Scan for the cell matching the given text and deliver its [x, y] coordinate at center. 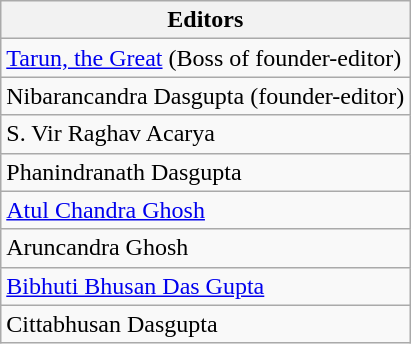
Aruncandra Ghosh [206, 248]
Phanindranath Dasgupta [206, 172]
Editors [206, 20]
Bibhuti Bhusan Das Gupta [206, 286]
S. Vir Raghav Acarya [206, 134]
Atul Chandra Ghosh [206, 210]
Nibarancandra Dasgupta (founder-editor) [206, 96]
Tarun, the Great (Boss of founder-editor) [206, 58]
Cittabhusan Dasgupta [206, 324]
